Detect which cell encompasses the target text, then output its (x, y) center coordinate. 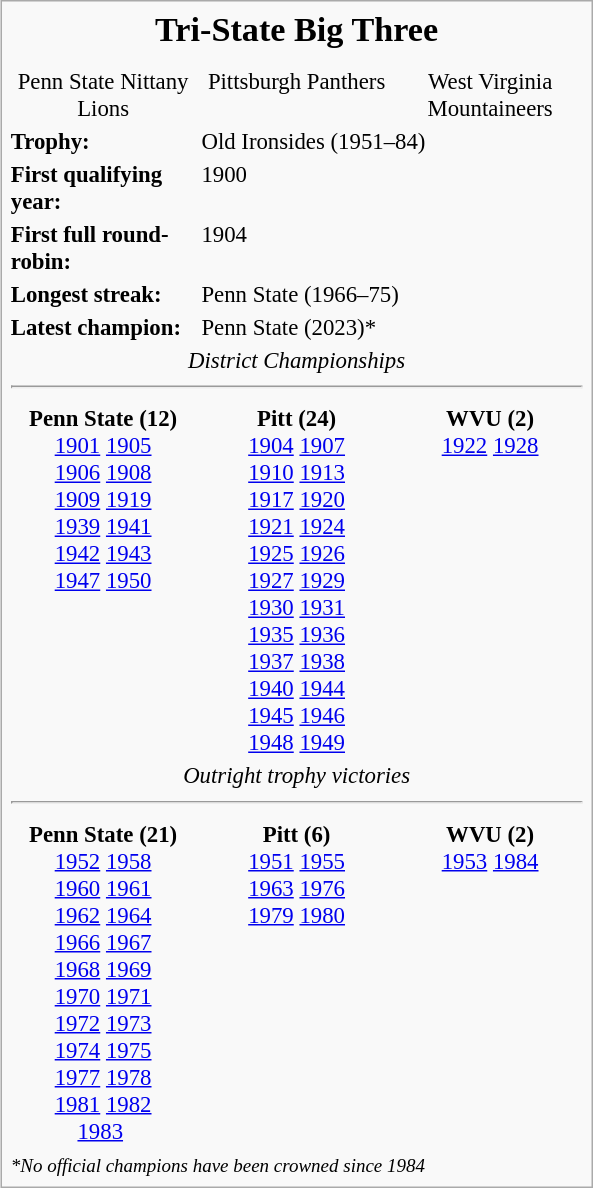
Pitt (24)1904 19071910 19131917 19201921 19241925 19261927 19291930 19311935 19361937 19381940 19441945 19461948 1949 (296, 581)
Penn State (2023)* (392, 327)
First full round-robin: (103, 248)
Penn State (1966–75) (392, 294)
Trophy: (103, 141)
West Virginia Mountaineers (490, 94)
Tri-State Big Three (296, 30)
Pittsburgh Panthers (296, 94)
First qualifying year: (103, 188)
Longest streak: (103, 294)
District Championships (296, 373)
WVU (2)1922 1928 (490, 581)
WVU (2)1953 1984 (490, 984)
1900 (392, 188)
Penn State Nittany Lions (103, 94)
Outright trophy victories (296, 789)
*No official champions have been crowned since 1984 (296, 1165)
Latest champion: (103, 327)
Penn State (12)1901 19051906 19081909 19191939 19411942 19431947 1950 (103, 581)
Old Ironsides (1951–84) (392, 141)
Pitt (6)1951 19551963 19761979 1980 (296, 984)
1904 (392, 248)
Penn State (21)1952 19581960 19611962 19641966 19671968 19691970 19711972 19731974 19751977 19781981 19821983 (103, 984)
